From the cell containing the given text, extract its center point as (x, y) coordinate. 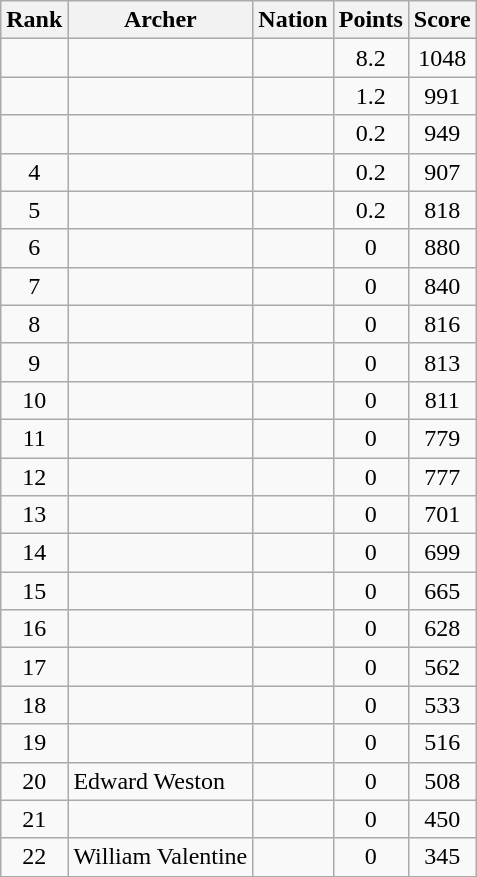
7 (34, 286)
20 (34, 781)
949 (442, 134)
6 (34, 248)
840 (442, 286)
665 (442, 591)
Archer (160, 20)
8.2 (370, 58)
1.2 (370, 96)
15 (34, 591)
5 (34, 210)
345 (442, 857)
12 (34, 477)
22 (34, 857)
699 (442, 553)
779 (442, 438)
13 (34, 515)
Rank (34, 20)
777 (442, 477)
Score (442, 20)
628 (442, 629)
William Valentine (160, 857)
811 (442, 400)
16 (34, 629)
562 (442, 667)
17 (34, 667)
19 (34, 743)
880 (442, 248)
18 (34, 705)
10 (34, 400)
1048 (442, 58)
Points (370, 20)
14 (34, 553)
816 (442, 324)
907 (442, 172)
21 (34, 819)
533 (442, 705)
Edward Weston (160, 781)
450 (442, 819)
8 (34, 324)
818 (442, 210)
4 (34, 172)
9 (34, 362)
813 (442, 362)
516 (442, 743)
991 (442, 96)
508 (442, 781)
11 (34, 438)
Nation (293, 20)
701 (442, 515)
